Locate the cell with the specified text and output its [X, Y] center coordinate. 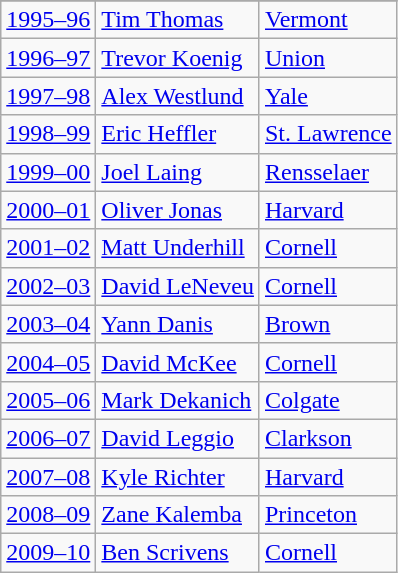
Rensselaer [328, 172]
1995–96 [48, 20]
Brown [328, 324]
Oliver Jonas [178, 210]
2009–10 [48, 553]
Joel Laing [178, 172]
Vermont [328, 20]
Alex Westlund [178, 96]
Yann Danis [178, 324]
2002–03 [48, 286]
1998–99 [48, 134]
St. Lawrence [328, 134]
Zane Kalemba [178, 515]
David LeNeveu [178, 286]
2000–01 [48, 210]
Matt Underhill [178, 248]
Yale [328, 96]
Kyle Richter [178, 477]
1999–00 [48, 172]
2003–04 [48, 324]
David McKee [178, 362]
1996–97 [48, 58]
2007–08 [48, 477]
Tim Thomas [178, 20]
Mark Dekanich [178, 400]
2001–02 [48, 248]
David Leggio [178, 438]
Union [328, 58]
Ben Scrivens [178, 553]
2005–06 [48, 400]
Trevor Koenig [178, 58]
2004–05 [48, 362]
Clarkson [328, 438]
Colgate [328, 400]
Princeton [328, 515]
2008–09 [48, 515]
Eric Heffler [178, 134]
1997–98 [48, 96]
2006–07 [48, 438]
